Capture the cell that displays the provided text and extract its [x, y] central coordinate. 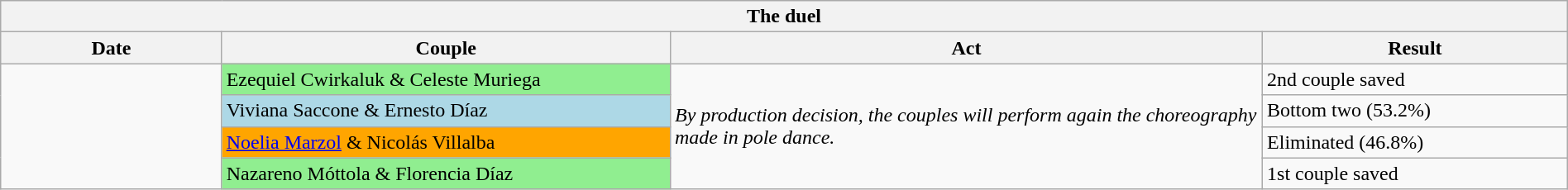
2nd couple saved [1416, 79]
Couple [446, 48]
Eliminated (46.8%) [1416, 142]
Ezequiel Cwirkaluk & Celeste Muriega [446, 79]
Nazareno Móttola & Florencia Díaz [446, 173]
Viviana Saccone & Ernesto Díaz [446, 111]
By production decision, the couples will perform again the choreography made in pole dance. [966, 126]
Bottom two (53.2%) [1416, 111]
The duel [784, 17]
1st couple saved [1416, 173]
Date [111, 48]
Noelia Marzol & Nicolás Villalba [446, 142]
Result [1416, 48]
Act [966, 48]
